Scan for the cell matching the given text and deliver its (x, y) coordinate at center. 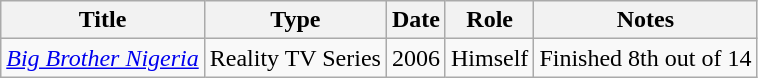
Title (103, 20)
Big Brother Nigeria (103, 58)
Type (295, 20)
Role (489, 20)
Date (416, 20)
Himself (489, 58)
Notes (646, 20)
2006 (416, 58)
Reality TV Series (295, 58)
Finished 8th out of 14 (646, 58)
